Return [X, Y] of the center of cell containing provided text 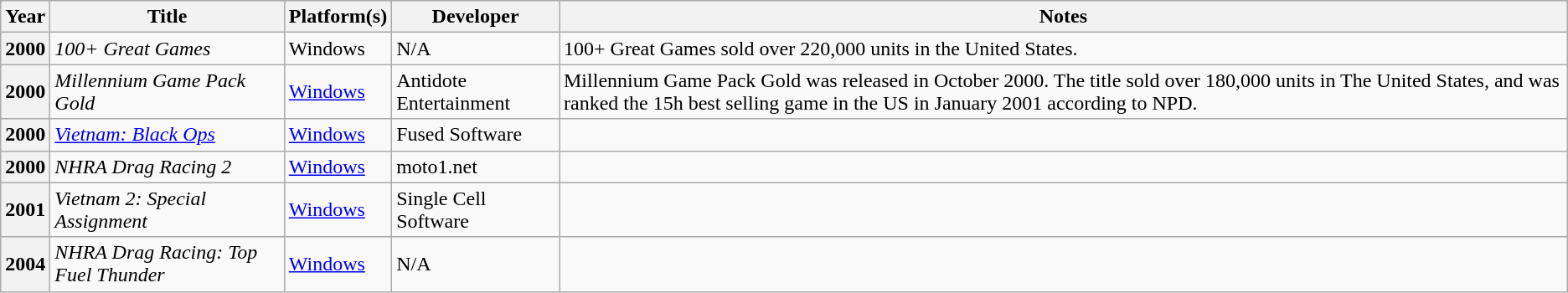
Antidote Entertainment [476, 92]
2004 [25, 265]
Vietnam: Black Ops [168, 135]
2001 [25, 209]
Millennium Game Pack Gold [168, 92]
Notes [1064, 17]
Developer [476, 17]
Fused Software [476, 135]
100+ Great Games sold over 220,000 units in the United States. [1064, 49]
Year [25, 17]
NHRA Drag Racing 2 [168, 167]
Single Cell Software [476, 209]
100+ Great Games [168, 49]
Platform(s) [338, 17]
Title [168, 17]
NHRA Drag Racing: Top Fuel Thunder [168, 265]
moto1.net [476, 167]
Vietnam 2: Special Assignment [168, 209]
